Locate the cell with the specified text and output its (X, Y) center coordinate. 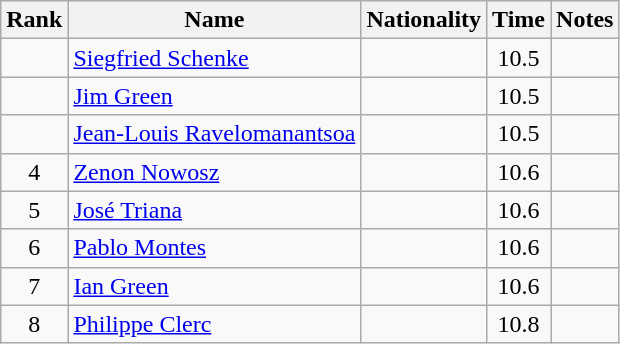
Nationality (424, 20)
José Triana (214, 210)
7 (34, 286)
Zenon Nowosz (214, 172)
Notes (585, 20)
Siegfried Schenke (214, 58)
4 (34, 172)
Time (519, 20)
6 (34, 248)
Pablo Montes (214, 248)
Rank (34, 20)
5 (34, 210)
Name (214, 20)
Jean-Louis Ravelomanantsoa (214, 134)
10.8 (519, 324)
8 (34, 324)
Jim Green (214, 96)
Philippe Clerc (214, 324)
Ian Green (214, 286)
